Detect which cell encompasses the target text, then output its [X, Y] center coordinate. 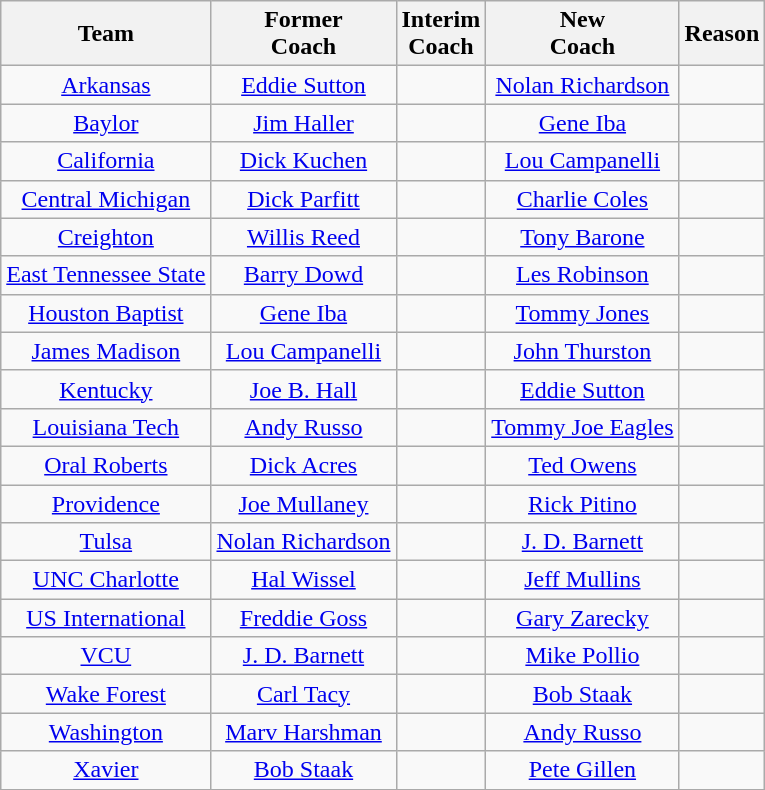
Jeff Mullins [582, 580]
US International [106, 618]
Hal Wissel [304, 580]
California [106, 161]
Xavier [106, 770]
Creighton [106, 237]
Les Robinson [582, 275]
Houston Baptist [106, 313]
Jim Haller [304, 123]
Oral Roberts [106, 465]
Team [106, 34]
Tommy Joe Eagles [582, 427]
InterimCoach [441, 34]
Rick Pitino [582, 503]
Louisiana Tech [106, 427]
Freddie Goss [304, 618]
Marv Harshman [304, 732]
Tulsa [106, 542]
James Madison [106, 351]
John Thurston [582, 351]
Dick Kuchen [304, 161]
Tony Barone [582, 237]
Gary Zarecky [582, 618]
Wake Forest [106, 694]
Joe B. Hall [304, 389]
Charlie Coles [582, 199]
Dick Parfitt [304, 199]
Willis Reed [304, 237]
UNC Charlotte [106, 580]
Dick Acres [304, 465]
NewCoach [582, 34]
Joe Mullaney [304, 503]
Kentucky [106, 389]
Pete Gillen [582, 770]
Central Michigan [106, 199]
East Tennessee State [106, 275]
Reason [722, 34]
Washington [106, 732]
Tommy Jones [582, 313]
Barry Dowd [304, 275]
Arkansas [106, 85]
Ted Owens [582, 465]
VCU [106, 656]
FormerCoach [304, 34]
Providence [106, 503]
Carl Tacy [304, 694]
Mike Pollio [582, 656]
Baylor [106, 123]
